Find where the given text appears and provide that cell's center as [x, y] coordinate. 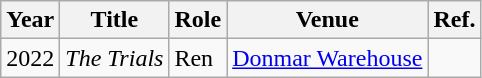
Donmar Warehouse [328, 58]
The Trials [114, 58]
Ren [198, 58]
Role [198, 20]
Year [30, 20]
2022 [30, 58]
Ref. [454, 20]
Venue [328, 20]
Title [114, 20]
